Capture the cell that displays the provided text and extract its (X, Y) central coordinate. 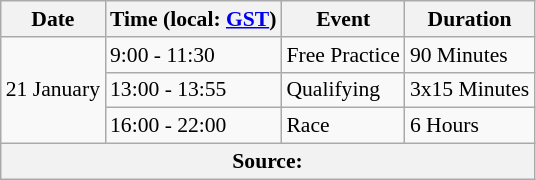
9:00 - 11:30 (193, 55)
Free Practice (342, 55)
3x15 Minutes (470, 90)
21 January (53, 90)
Qualifying (342, 90)
Event (342, 19)
16:00 - 22:00 (193, 126)
Time (local: GST) (193, 19)
Race (342, 126)
Date (53, 19)
6 Hours (470, 126)
90 Minutes (470, 55)
Source: (268, 162)
13:00 - 13:55 (193, 90)
Duration (470, 19)
